Identify which cell holds the provided text, then report its (x, y) central coordinate. 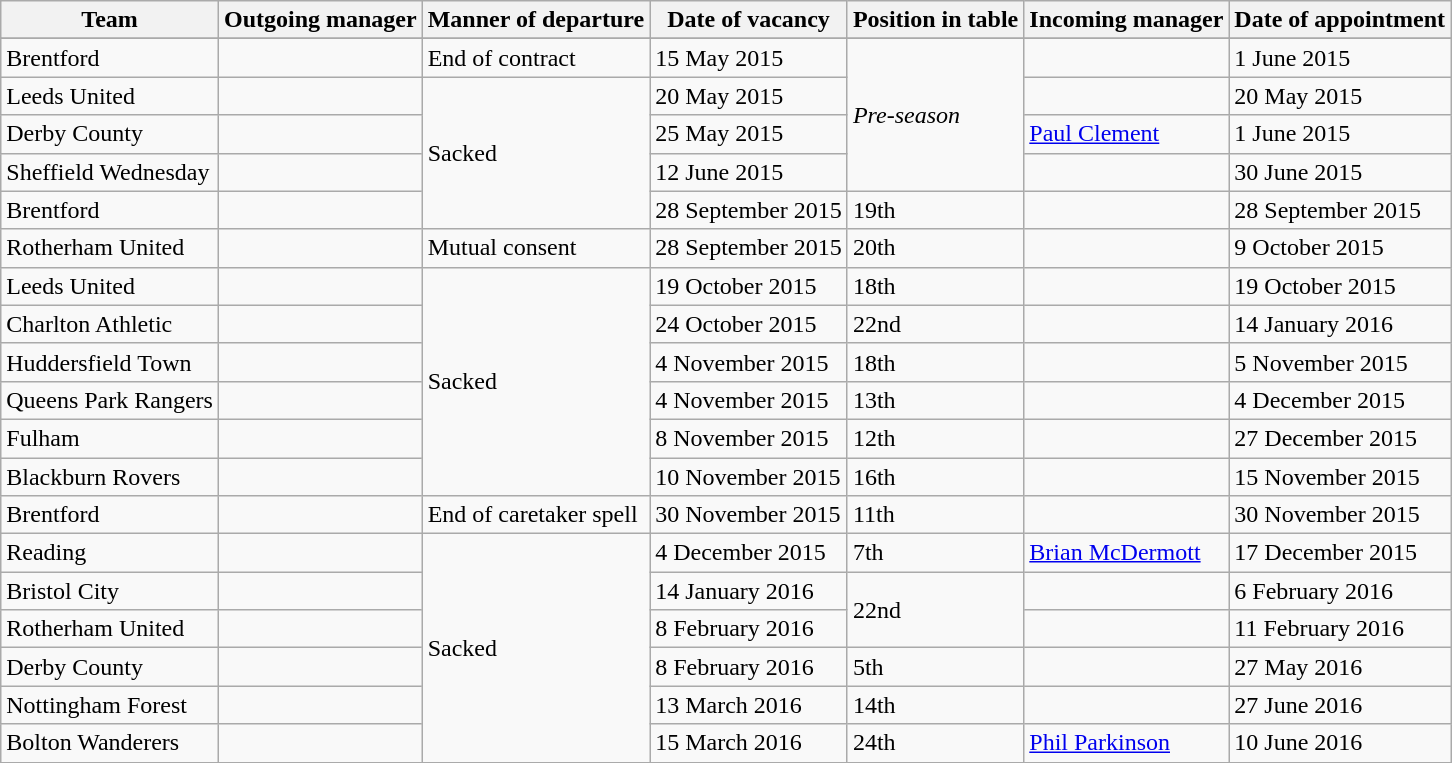
12th (935, 438)
15 May 2015 (749, 58)
Bolton Wanderers (110, 743)
13th (935, 400)
9 October 2015 (1340, 248)
5 November 2015 (1340, 362)
Pre-season (935, 115)
16th (935, 477)
5th (935, 667)
Incoming manager (1126, 20)
Brian McDermott (1126, 553)
12 June 2015 (749, 172)
Paul Clement (1126, 134)
Mutual consent (536, 248)
Queens Park Rangers (110, 400)
27 May 2016 (1340, 667)
Fulham (110, 438)
19th (935, 210)
30 June 2015 (1340, 172)
15 November 2015 (1340, 477)
Outgoing manager (320, 20)
Date of appointment (1340, 20)
Charlton Athletic (110, 324)
Sheffield Wednesday (110, 172)
Position in table (935, 20)
Phil Parkinson (1126, 743)
17 December 2015 (1340, 553)
6 February 2016 (1340, 591)
Blackburn Rovers (110, 477)
25 May 2015 (749, 134)
11 February 2016 (1340, 629)
13 March 2016 (749, 705)
27 December 2015 (1340, 438)
End of caretaker spell (536, 515)
Reading (110, 553)
Manner of departure (536, 20)
Huddersfield Town (110, 362)
27 June 2016 (1340, 705)
24 October 2015 (749, 324)
24th (935, 743)
20th (935, 248)
Date of vacancy (749, 20)
End of contract (536, 58)
Bristol City (110, 591)
11th (935, 515)
8 November 2015 (749, 438)
14th (935, 705)
7th (935, 553)
10 June 2016 (1340, 743)
Nottingham Forest (110, 705)
10 November 2015 (749, 477)
Team (110, 20)
15 March 2016 (749, 743)
